Find where the given text appears and provide that cell's center as [x, y] coordinate. 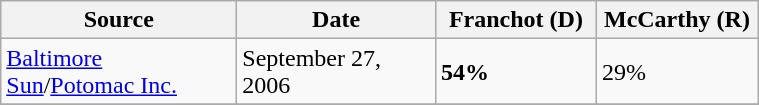
29% [676, 72]
McCarthy (R) [676, 20]
Franchot (D) [516, 20]
Date [336, 20]
September 27, 2006 [336, 72]
54% [516, 72]
Baltimore Sun/Potomac Inc. [119, 72]
Source [119, 20]
